Return the (X, Y) coordinate for the center point of the cell that contains the specified text.  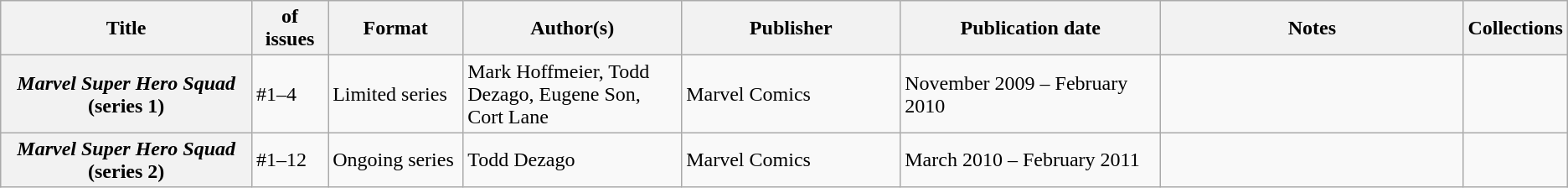
Collections (1515, 29)
#1–12 (290, 159)
March 2010 – February 2011 (1030, 159)
November 2009 – February 2010 (1030, 94)
Marvel Super Hero Squad (series 1) (126, 94)
Ongoing series (395, 159)
Publisher (791, 29)
Title (126, 29)
Todd Dezago (573, 159)
Marvel Super Hero Squad (series 2) (126, 159)
Format (395, 29)
of issues (290, 29)
Author(s) (573, 29)
Limited series (395, 94)
Mark Hoffmeier, Todd Dezago, Eugene Son, Cort Lane (573, 94)
Notes (1312, 29)
Publication date (1030, 29)
#1–4 (290, 94)
